Pinpoint the cell where the given text exists, returning its [X, Y] midpoint coordinate. 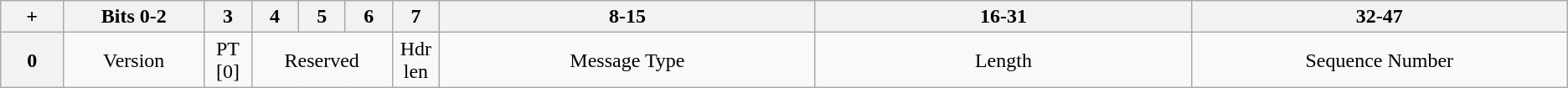
Sequence Number [1379, 60]
32-47 [1379, 17]
Version [134, 60]
8-15 [627, 17]
Message Type [627, 60]
5 [322, 17]
3 [228, 17]
6 [369, 17]
7 [415, 17]
0 [32, 60]
+ [32, 17]
Bits 0-2 [134, 17]
Reserved [322, 60]
Hdr len [415, 60]
Length [1003, 60]
PT [0] [228, 60]
4 [275, 17]
16-31 [1003, 17]
